Pinpoint the cell where the given text exists, returning its (X, Y) midpoint coordinate. 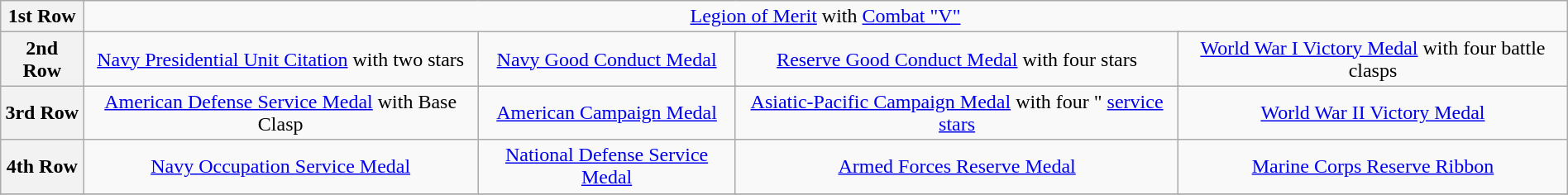
Armed Forces Reserve Medal (956, 167)
3rd Row (42, 112)
Marine Corps Reserve Ribbon (1373, 167)
4th Row (42, 167)
1st Row (42, 17)
Asiatic-Pacific Campaign Medal with four " service stars (956, 112)
American Defense Service Medal with Base Clasp (281, 112)
World War I Victory Medal with four battle clasps (1373, 59)
2nd Row (42, 59)
American Campaign Medal (607, 112)
Navy Occupation Service Medal (281, 167)
Reserve Good Conduct Medal with four stars (956, 59)
Navy Presidential Unit Citation with two stars (281, 59)
Legion of Merit with Combat "V" (825, 17)
Navy Good Conduct Medal (607, 59)
World War II Victory Medal (1373, 112)
National Defense Service Medal (607, 167)
